Search for the cell housing the specified text and yield its [x, y] center coordinate. 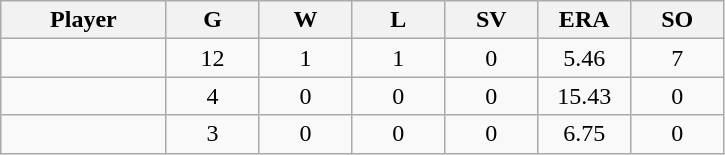
4 [212, 96]
L [398, 20]
15.43 [584, 96]
W [306, 20]
G [212, 20]
Player [84, 20]
ERA [584, 20]
3 [212, 134]
SV [492, 20]
12 [212, 58]
7 [678, 58]
6.75 [584, 134]
SO [678, 20]
5.46 [584, 58]
